Output the [X, Y] coordinate of the center of the cell containing the given text.  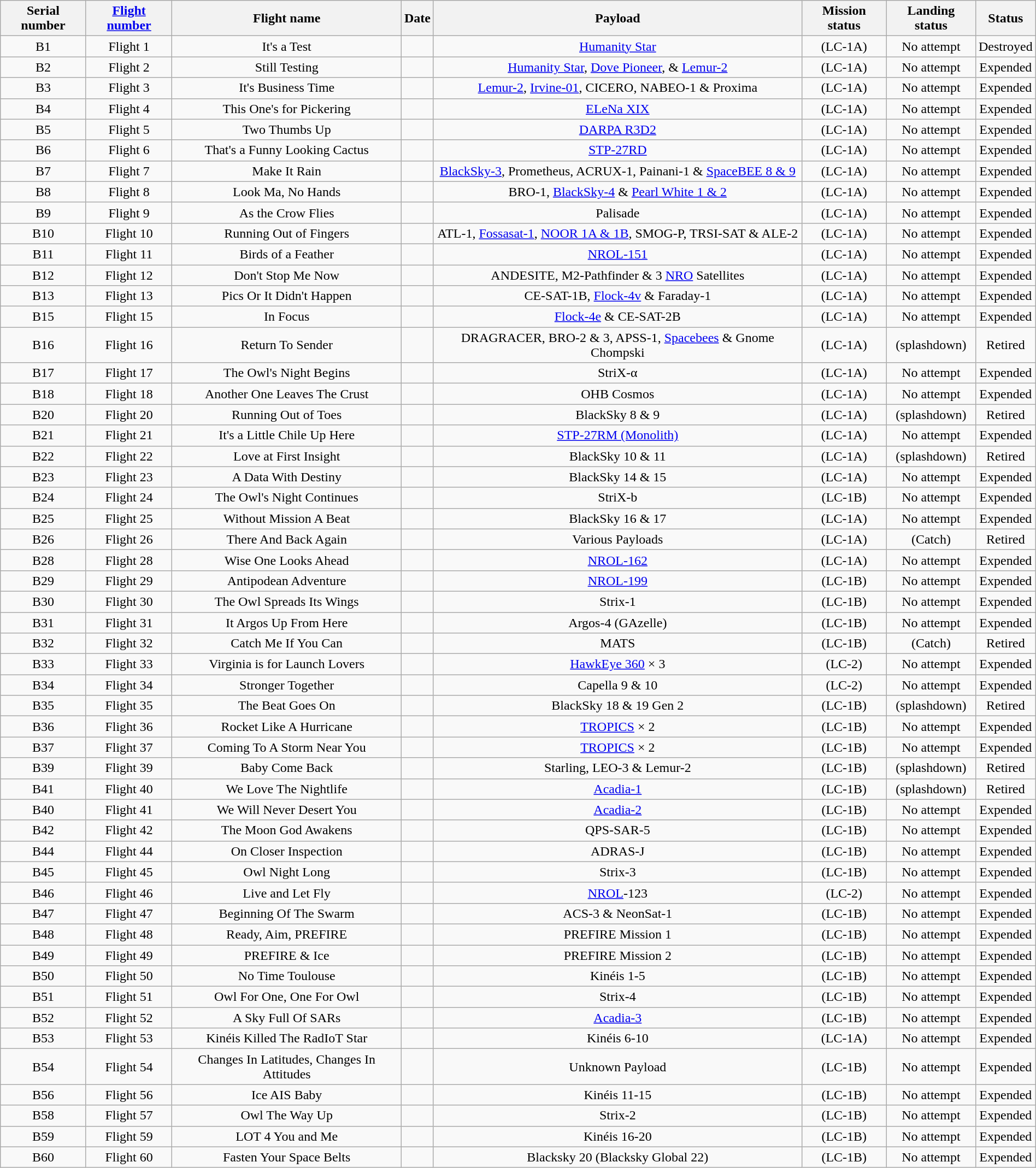
B15 [43, 317]
B51 [43, 997]
Humanity Star, Dove Pioneer, & Lemur-2 [617, 67]
Landing status [931, 19]
Flight 39 [129, 768]
Flight 2 [129, 67]
Kinéis 1-5 [617, 976]
Flight 18 [129, 394]
Mission status [844, 19]
B48 [43, 934]
Don't Stop Me Now [286, 275]
B60 [43, 1157]
Baby Come Back [286, 768]
Strix-3 [617, 872]
Owl Night Long [286, 872]
STP-27RM (Monolith) [617, 435]
The Beat Goes On [286, 706]
B33 [43, 664]
Kinéis 16-20 [617, 1136]
B6 [43, 150]
B56 [43, 1095]
MATS [617, 644]
PREFIRE & Ice [286, 955]
ACS-3 & NeonSat-1 [617, 913]
Destroyed [1005, 46]
The Owl Spreads Its Wings [286, 601]
It Argos Up From Here [286, 622]
Virginia is for Launch Lovers [286, 664]
Flight 28 [129, 560]
Running Out of Toes [286, 415]
Argos-4 (GAzelle) [617, 622]
This One's for Pickering [286, 109]
Flight 21 [129, 435]
Flight 25 [129, 518]
Still Testing [286, 67]
B3 [43, 88]
DRAGRACER, BRO-2 & 3, APSS-1, Spacebees & Gnome Chompski [617, 345]
B2 [43, 67]
CE-SAT-1B, Flock-4v & Faraday-1 [617, 296]
B23 [43, 477]
B50 [43, 976]
Blacksky 20 (Blacksky Global 22) [617, 1157]
B8 [43, 192]
Flight 8 [129, 192]
Humanity Star [617, 46]
Look Ma, No Hands [286, 192]
Flight 59 [129, 1136]
It's a Test [286, 46]
We Love The Nightlife [286, 789]
Capella 9 & 10 [617, 685]
Flight 16 [129, 345]
Another One Leaves The Crust [286, 394]
QPS-SAR-5 [617, 830]
Antipodean Adventure [286, 581]
Acadia-3 [617, 1018]
B9 [43, 213]
Flight 7 [129, 171]
Payload [617, 19]
Birds of a Feather [286, 254]
B12 [43, 275]
B54 [43, 1066]
Changes In Latitudes, Changes In Attitudes [286, 1066]
Pics Or It Didn't Happen [286, 296]
Flight 20 [129, 415]
B35 [43, 706]
Flight 6 [129, 150]
Love at First Insight [286, 456]
Flight 56 [129, 1095]
Flight 52 [129, 1018]
Flight 37 [129, 747]
B7 [43, 171]
BlackSky 18 & 19 Gen 2 [617, 706]
B17 [43, 373]
B10 [43, 233]
Flight 9 [129, 213]
Flight 57 [129, 1116]
B13 [43, 296]
B37 [43, 747]
The Owl's Night Continues [286, 498]
PREFIRE Mission 1 [617, 934]
B25 [43, 518]
B41 [43, 789]
BlackSky 8 & 9 [617, 415]
That's a Funny Looking Cactus [286, 150]
We Will Never Desert You [286, 810]
Flight 54 [129, 1066]
ADRAS-J [617, 851]
B26 [43, 539]
Flight 53 [129, 1039]
Flight 49 [129, 955]
Flight 47 [129, 913]
Live and Let Fly [286, 893]
Coming To A Storm Near You [286, 747]
B4 [43, 109]
ANDESITE, M2-Pathfinder & 3 NRO Satellites [617, 275]
B16 [43, 345]
Flight name [286, 19]
Flight 44 [129, 851]
Serial number [43, 19]
B42 [43, 830]
Flight 24 [129, 498]
B21 [43, 435]
B29 [43, 581]
Ice AIS Baby [286, 1095]
Catch Me If You Can [286, 644]
Flight 26 [129, 539]
B22 [43, 456]
Flight 35 [129, 706]
B45 [43, 872]
Kinéis 6-10 [617, 1039]
Kinéis Killed The RadIoT Star [286, 1039]
StriX-b [617, 498]
Unknown Payload [617, 1066]
Flight 46 [129, 893]
Flight 51 [129, 997]
Starling, LEO-3 & Lemur-2 [617, 768]
Flight 3 [129, 88]
BlackSky 10 & 11 [617, 456]
B28 [43, 560]
Flight 42 [129, 830]
Acadia-2 [617, 810]
On Closer Inspection [286, 851]
B31 [43, 622]
ATL-1, Fossasat-1, NOOR 1A & 1B, SMOG-P, TRSI-SAT & ALE-2 [617, 233]
Palisade [617, 213]
BRO-1, BlackSky-4 & Pearl White 1 & 2 [617, 192]
B53 [43, 1039]
B44 [43, 851]
B32 [43, 644]
Flight 60 [129, 1157]
Flight 22 [129, 456]
B11 [43, 254]
Strix-4 [617, 997]
Beginning Of The Swarm [286, 913]
Acadia-1 [617, 789]
B52 [43, 1018]
Strix-1 [617, 601]
Flight 45 [129, 872]
Flock-4e & CE-SAT-2B [617, 317]
B47 [43, 913]
Without Mission A Beat [286, 518]
There And Back Again [286, 539]
Flight 48 [129, 934]
B59 [43, 1136]
Owl For One, One For Owl [286, 997]
Rocket Like A Hurricane [286, 727]
Flight 23 [129, 477]
BlackSky 14 & 15 [617, 477]
A Data With Destiny [286, 477]
The Owl's Night Begins [286, 373]
Flight 34 [129, 685]
Flight 10 [129, 233]
Ready, Aim, PREFIRE [286, 934]
STP-27RD [617, 150]
In Focus [286, 317]
Flight 1 [129, 46]
B36 [43, 727]
Fasten Your Space Belts [286, 1157]
BlackSky 16 & 17 [617, 518]
Flight 33 [129, 664]
Date [417, 19]
B49 [43, 955]
Flight 5 [129, 129]
B24 [43, 498]
BlackSky-3, Prometheus, ACRUX-1, Painani-1 & SpaceBEE 8 & 9 [617, 171]
Flight 41 [129, 810]
Flight 36 [129, 727]
B1 [43, 46]
Strix-2 [617, 1116]
It's a Little Chile Up Here [286, 435]
B34 [43, 685]
Flight 30 [129, 601]
Flight 15 [129, 317]
Flight 50 [129, 976]
B20 [43, 415]
Make It Rain [286, 171]
A Sky Full Of SARs [286, 1018]
StriX-α [617, 373]
ELeNa XIX [617, 109]
Flight 31 [129, 622]
NROL-199 [617, 581]
No Time Toulouse [286, 976]
Flight 13 [129, 296]
B30 [43, 601]
The Moon God Awakens [286, 830]
LOT 4 You and Me [286, 1136]
Two Thumbs Up [286, 129]
B58 [43, 1116]
Various Payloads [617, 539]
Owl The Way Up [286, 1116]
Flight 17 [129, 373]
Status [1005, 19]
Lemur-2, Irvine-01, CICERO, NABEO-1 & Proxima [617, 88]
Flight 29 [129, 581]
Kinéis 11-15 [617, 1095]
As the Crow Flies [286, 213]
B18 [43, 394]
B46 [43, 893]
Flight 40 [129, 789]
Running Out of Fingers [286, 233]
HawkEye 360 × 3 [617, 664]
NROL-162 [617, 560]
DARPA R3D2 [617, 129]
Flight 4 [129, 109]
Flight 12 [129, 275]
B39 [43, 768]
NROL-123 [617, 893]
Flight 32 [129, 644]
Return To Sender [286, 345]
It's Business Time [286, 88]
Flight 11 [129, 254]
NROL-151 [617, 254]
B5 [43, 129]
Wise One Looks Ahead [286, 560]
PREFIRE Mission 2 [617, 955]
Stronger Together [286, 685]
Flight number [129, 19]
B40 [43, 810]
OHB Cosmos [617, 394]
